Find where the given text appears and provide that cell's center as [x, y] coordinate. 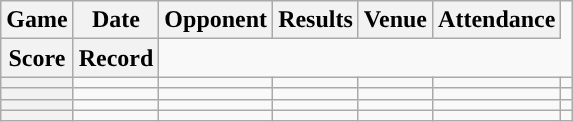
Opponent [216, 20]
Venue [395, 20]
Results [316, 20]
Game [37, 20]
Attendance [497, 20]
Score [37, 58]
Date [116, 20]
Record [116, 58]
